Return the [x, y] coordinate for the center point of the cell that contains the specified text.  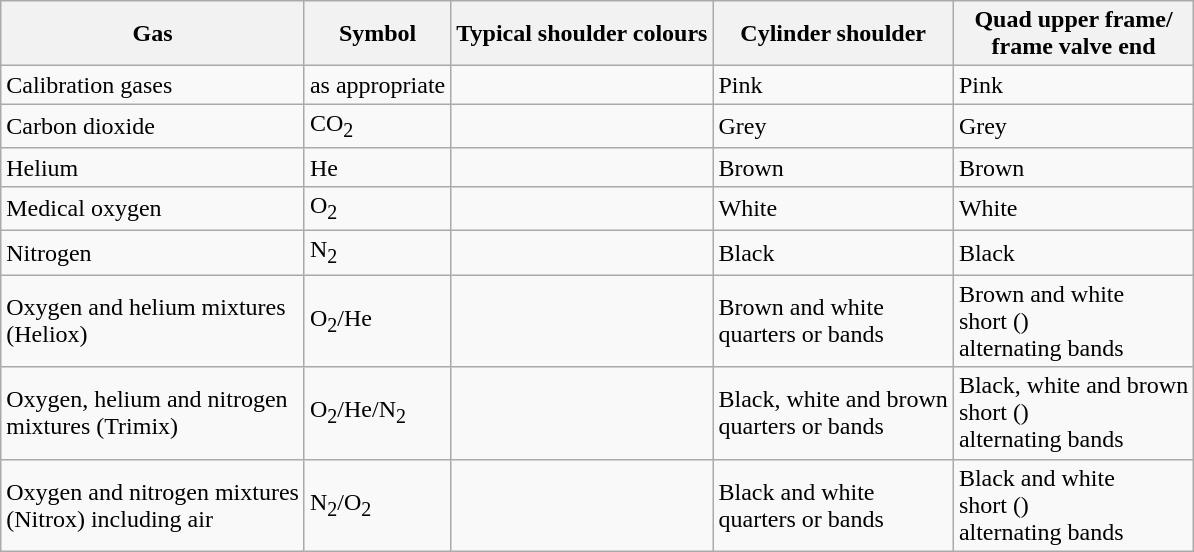
Black and white quarters or bands [833, 505]
Cylinder shoulder [833, 34]
Quad upper frame/ frame valve end [1073, 34]
Brown and white quarters or bands [833, 321]
Black, white and brown quarters or bands [833, 413]
as appropriate [377, 85]
Medical oxygen [153, 208]
O2/He/N2 [377, 413]
Oxygen and nitrogen mixtures (Nitrox) including air [153, 505]
N2/O2 [377, 505]
Symbol [377, 34]
He [377, 167]
O2/He [377, 321]
Brown and white short () alternating bands [1073, 321]
Calibration gases [153, 85]
Gas [153, 34]
Carbon dioxide [153, 126]
Nitrogen [153, 253]
O2 [377, 208]
Helium [153, 167]
N2 [377, 253]
CO2 [377, 126]
Oxygen, helium and nitrogen mixtures (Trimix) [153, 413]
Black and white short () alternating bands [1073, 505]
Oxygen and helium mixtures (Heliox) [153, 321]
Black, white and brown short () alternating bands [1073, 413]
Typical shoulder colours [582, 34]
